Output the [X, Y] coordinate of the center of the cell containing the given text.  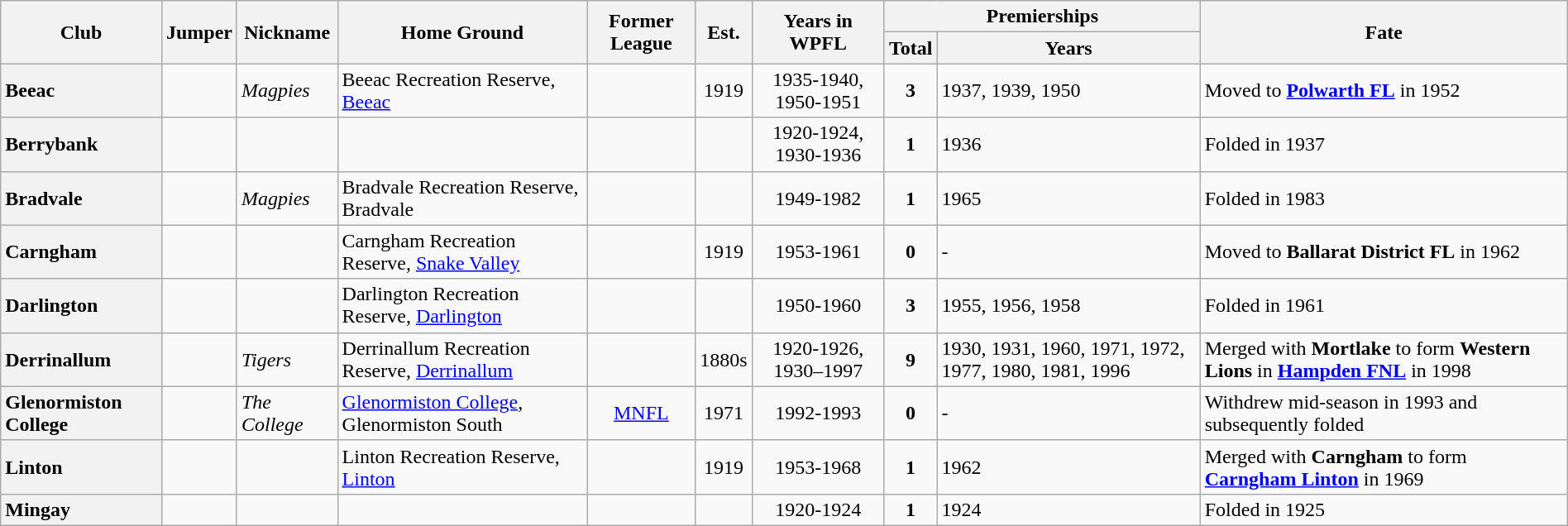
Folded in 1937 [1384, 144]
1992-1993 [818, 414]
Jumper [198, 32]
Est. [724, 32]
1920-1924 [818, 509]
Merged with Carngham to form Carngham Linton in 1969 [1384, 466]
1965 [1068, 198]
Home Ground [462, 32]
1920-1926, 1930–1997 [818, 359]
Mingay [81, 509]
1935-1940, 1950-1951 [818, 91]
Beeac Recreation Reserve, Beeac [462, 91]
Carngham [81, 251]
1971 [724, 414]
Years in WPFL [818, 32]
The College [287, 414]
1880s [724, 359]
Tigers [287, 359]
Nickname [287, 32]
1937, 1939, 1950 [1068, 91]
1953-1968 [818, 466]
1962 [1068, 466]
Bradvale [81, 198]
Total [911, 48]
1949-1982 [818, 198]
1950-1960 [818, 306]
1953-1961 [818, 251]
9 [911, 359]
MNFL [642, 414]
Club [81, 32]
Glenormiston College [81, 414]
1924 [1068, 509]
Beeac [81, 91]
Darlington [81, 306]
Glenormiston College, Glenormiston South [462, 414]
Folded in 1961 [1384, 306]
1920-1924, 1930-1936 [818, 144]
Years [1068, 48]
Premierships [1042, 17]
Moved to Polwarth FL in 1952 [1384, 91]
Darlington Recreation Reserve, Darlington [462, 306]
Moved to Ballarat District FL in 1962 [1384, 251]
Derrinallum [81, 359]
Linton [81, 466]
Merged with Mortlake to form Western Lions in Hampden FNL in 1998 [1384, 359]
Derrinallum Recreation Reserve, Derrinallum [462, 359]
1936 [1068, 144]
1930, 1931, 1960, 1971, 1972, 1977, 1980, 1981, 1996 [1068, 359]
Bradvale Recreation Reserve, Bradvale [462, 198]
1955, 1956, 1958 [1068, 306]
Folded in 1983 [1384, 198]
Carngham Recreation Reserve, Snake Valley [462, 251]
Former League [642, 32]
Withdrew mid-season in 1993 and subsequently folded [1384, 414]
Fate [1384, 32]
Berrybank [81, 144]
Folded in 1925 [1384, 509]
Linton Recreation Reserve, Linton [462, 466]
